Search for the cell housing the specified text and yield its [x, y] center coordinate. 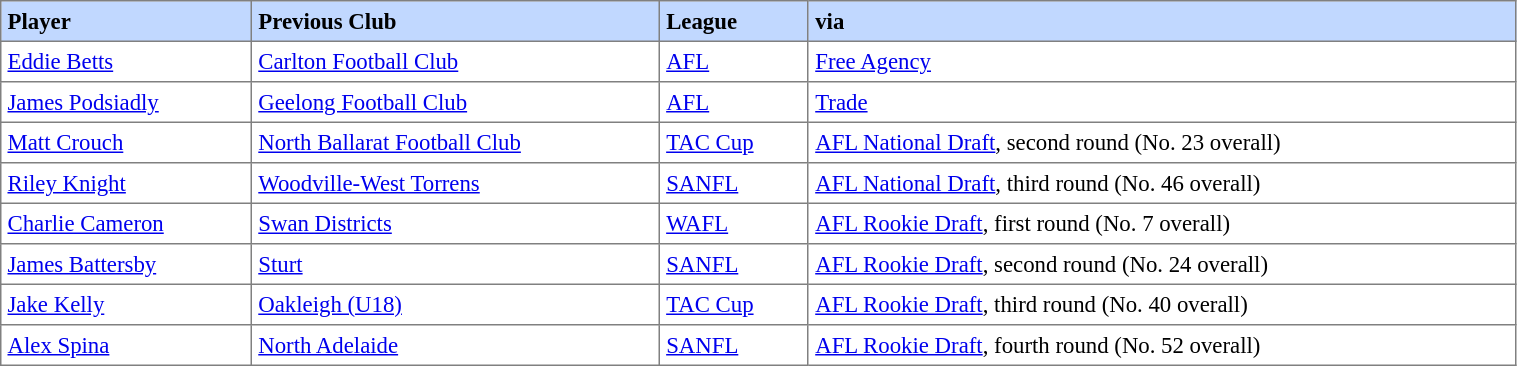
via [1162, 21]
AFL Rookie Draft, third round (No. 40 overall) [1162, 304]
League [734, 21]
Free Agency [1162, 61]
Riley Knight [126, 183]
James Battersby [126, 264]
Carlton Football Club [456, 61]
Trade [1162, 102]
Matt Crouch [126, 142]
Woodville-West Torrens [456, 183]
AFL Rookie Draft, fourth round (No. 52 overall) [1162, 345]
Previous Club [456, 21]
AFL National Draft, second round (No. 23 overall) [1162, 142]
Oakleigh (U18) [456, 304]
James Podsiadly [126, 102]
Swan Districts [456, 223]
AFL Rookie Draft, second round (No. 24 overall) [1162, 264]
North Adelaide [456, 345]
Jake Kelly [126, 304]
AFL Rookie Draft, first round (No. 7 overall) [1162, 223]
Geelong Football Club [456, 102]
Eddie Betts [126, 61]
WAFL [734, 223]
AFL National Draft, third round (No. 46 overall) [1162, 183]
Alex Spina [126, 345]
Player [126, 21]
North Ballarat Football Club [456, 142]
Sturt [456, 264]
Charlie Cameron [126, 223]
